Return [X, Y] of the center of cell containing provided text 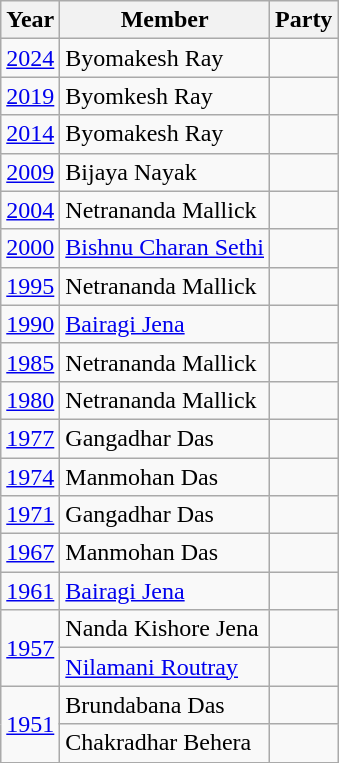
1967 [30, 553]
1977 [30, 438]
1971 [30, 515]
Nanda Kishore Jena [165, 629]
2014 [30, 134]
1980 [30, 400]
Bishnu Charan Sethi [165, 248]
1974 [30, 477]
Chakradhar Behera [165, 743]
Party [304, 20]
2019 [30, 96]
Bijaya Nayak [165, 172]
Nilamani Routray [165, 667]
Byomkesh Ray [165, 96]
1957 [30, 648]
2004 [30, 210]
Year [30, 20]
2024 [30, 58]
1985 [30, 362]
1995 [30, 286]
2009 [30, 172]
1951 [30, 724]
2000 [30, 248]
1961 [30, 591]
Member [165, 20]
Brundabana Das [165, 705]
1990 [30, 324]
